Detect which cell encompasses the target text, then output its [X, Y] center coordinate. 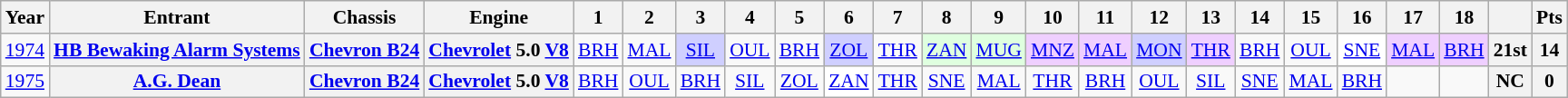
Engine [499, 17]
6 [848, 17]
MNZ [1053, 50]
4 [750, 17]
1974 [25, 50]
5 [800, 17]
12 [1160, 17]
8 [946, 17]
Entrant [177, 17]
17 [1413, 17]
MON [1160, 50]
16 [1363, 17]
15 [1310, 17]
11 [1105, 17]
MUG [998, 50]
Year [25, 17]
Pts [1550, 17]
2 [649, 17]
13 [1210, 17]
0 [1550, 82]
NC [1510, 82]
3 [701, 17]
21st [1510, 50]
A.G. Dean [177, 82]
Chassis [365, 17]
7 [898, 17]
1975 [25, 82]
HB Bewaking Alarm Systems [177, 50]
1 [599, 17]
18 [1465, 17]
10 [1053, 17]
9 [998, 17]
